Return (x, y) of the center of cell containing provided text 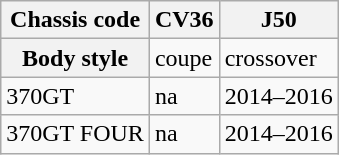
J50 (278, 20)
370GT (76, 96)
CV36 (184, 20)
Chassis code (76, 20)
370GT FOUR (76, 134)
coupe (184, 58)
crossover (278, 58)
Body style (76, 58)
